Extract the [x, y] coordinate from the center of the cell holding the provided text.  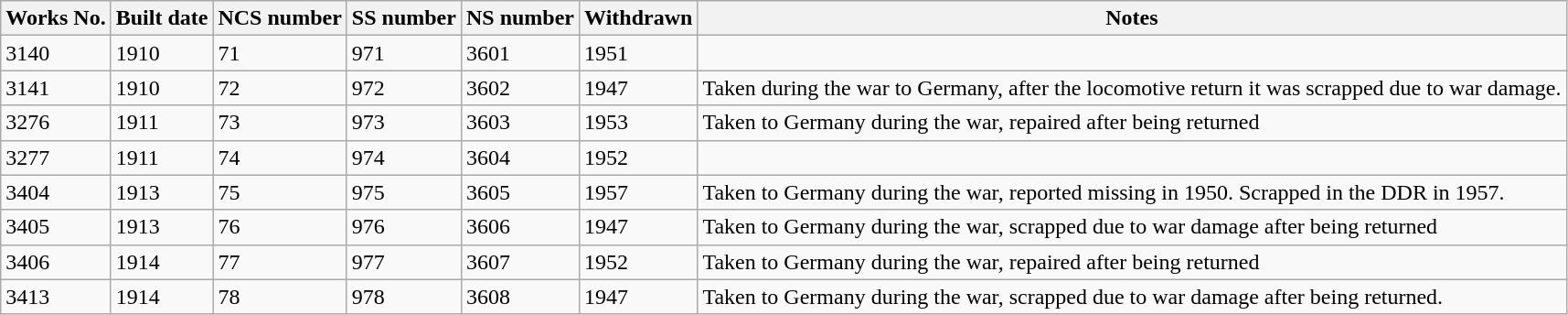
3608 [519, 297]
3602 [519, 88]
75 [280, 192]
3140 [56, 53]
978 [404, 297]
Taken to Germany during the war, scrapped due to war damage after being returned. [1132, 297]
76 [280, 227]
Built date [162, 18]
73 [280, 123]
74 [280, 157]
3406 [56, 262]
NS number [519, 18]
977 [404, 262]
1957 [638, 192]
Withdrawn [638, 18]
976 [404, 227]
971 [404, 53]
Notes [1132, 18]
3276 [56, 123]
77 [280, 262]
975 [404, 192]
Taken to Germany during the war, scrapped due to war damage after being returned [1132, 227]
3607 [519, 262]
3413 [56, 297]
Taken to Germany during the war, reported missing in 1950. Scrapped in the DDR in 1957. [1132, 192]
1951 [638, 53]
1953 [638, 123]
3604 [519, 157]
3141 [56, 88]
3277 [56, 157]
3603 [519, 123]
3405 [56, 227]
71 [280, 53]
NCS number [280, 18]
3404 [56, 192]
SS number [404, 18]
3606 [519, 227]
Taken during the war to Germany, after the locomotive return it was scrapped due to war damage. [1132, 88]
3605 [519, 192]
974 [404, 157]
972 [404, 88]
78 [280, 297]
Works No. [56, 18]
3601 [519, 53]
72 [280, 88]
973 [404, 123]
